Detect which cell encompasses the target text, then output its [X, Y] center coordinate. 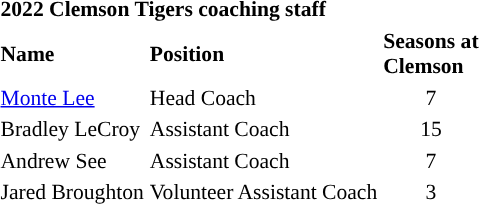
Head Coach [263, 98]
Position [263, 53]
